Determine the (x, y) coordinate at the center of the cell enclosing the given text.  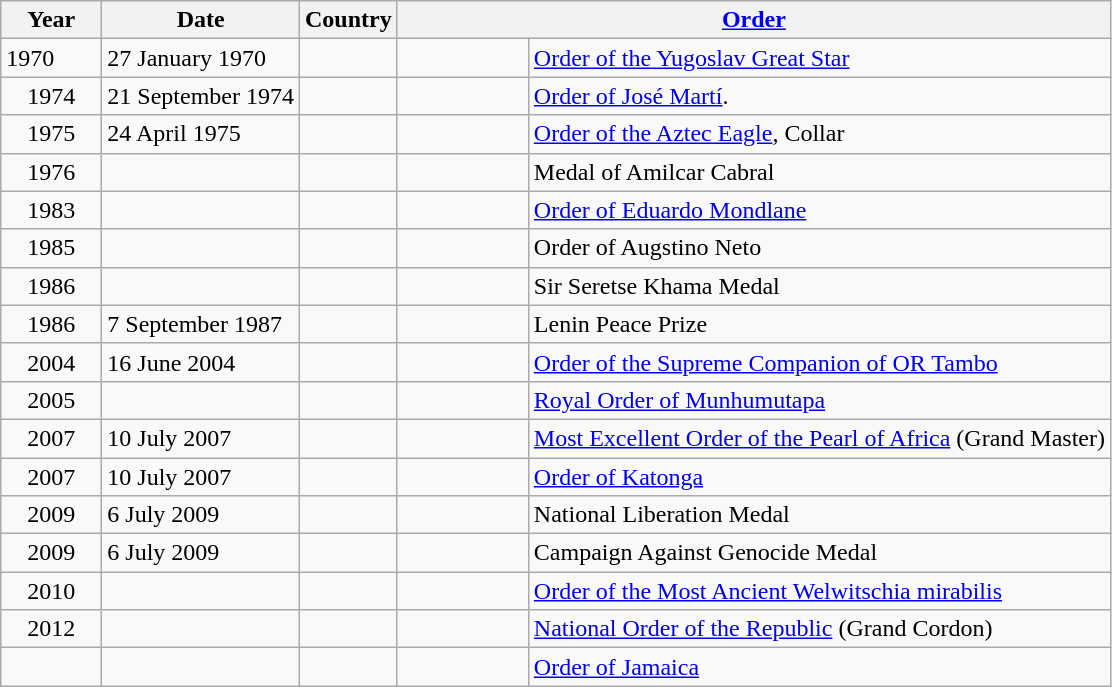
1976 (52, 172)
27 January 1970 (201, 58)
National Order of the Republic (Grand Cordon) (819, 629)
2004 (52, 362)
Order of José Martí. (819, 96)
Sir Seretse Khama Medal (819, 286)
Royal Order of Munhumutapa (819, 400)
7 September 1987 (201, 324)
21 September 1974 (201, 96)
Country (349, 20)
2005 (52, 400)
Order of Katonga (819, 477)
Campaign Against Genocide Medal (819, 553)
1974 (52, 96)
Lenin Peace Prize (819, 324)
16 June 2004 (201, 362)
Order of the Supreme Companion of OR Tambo (819, 362)
Order (754, 20)
Medal of Amilcar Cabral (819, 172)
Year (52, 20)
1985 (52, 248)
Order of Eduardo Mondlane (819, 210)
2012 (52, 629)
1983 (52, 210)
National Liberation Medal (819, 515)
Order of the Aztec Eagle, Collar (819, 134)
Order of Jamaica (819, 667)
1975 (52, 134)
2010 (52, 591)
24 April 1975 (201, 134)
Order of Augstino Neto (819, 248)
1970 (52, 58)
Order of the Yugoslav Great Star (819, 58)
Most Excellent Order of the Pearl of Africa (Grand Master) (819, 438)
Order of the Most Ancient Welwitschia mirabilis (819, 591)
Date (201, 20)
